Identify which cell holds the provided text, then report its (X, Y) central coordinate. 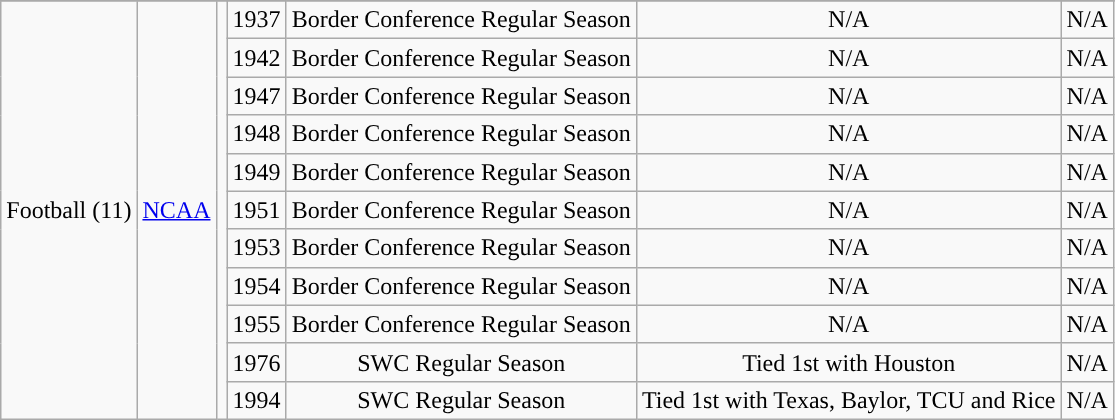
1948 (256, 134)
1954 (256, 286)
Football (11) (69, 210)
1937 (256, 20)
1955 (256, 324)
Tied 1st with Texas, Baylor, TCU and Rice (848, 400)
1994 (256, 400)
1951 (256, 210)
1942 (256, 58)
1976 (256, 362)
NCAA (176, 210)
1953 (256, 248)
1947 (256, 96)
1949 (256, 172)
Tied 1st with Houston (848, 362)
